Capture the cell that displays the provided text and extract its (x, y) central coordinate. 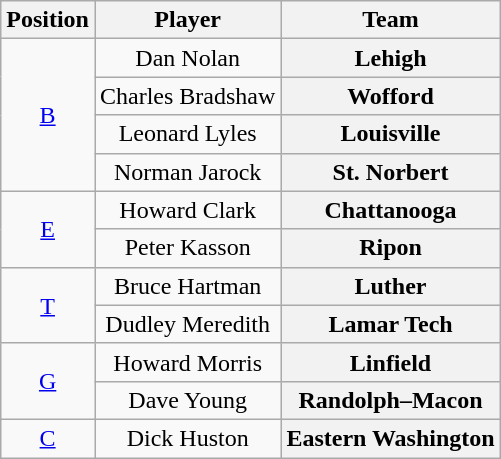
Player (187, 20)
St. Norbert (390, 172)
Dan Nolan (187, 58)
Wofford (390, 96)
Peter Kasson (187, 248)
E (48, 229)
Dave Young (187, 400)
Dick Huston (187, 438)
G (48, 381)
Lamar Tech (390, 324)
Ripon (390, 248)
Norman Jarock (187, 172)
T (48, 305)
Howard Clark (187, 210)
Team (390, 20)
Randolph–Macon (390, 400)
Bruce Hartman (187, 286)
Eastern Washington (390, 438)
Chattanooga (390, 210)
Dudley Meredith (187, 324)
Position (48, 20)
Charles Bradshaw (187, 96)
Linfield (390, 362)
Louisville (390, 134)
B (48, 115)
Luther (390, 286)
Leonard Lyles (187, 134)
C (48, 438)
Lehigh (390, 58)
Howard Morris (187, 362)
